Search for the cell housing the specified text and yield its (X, Y) center coordinate. 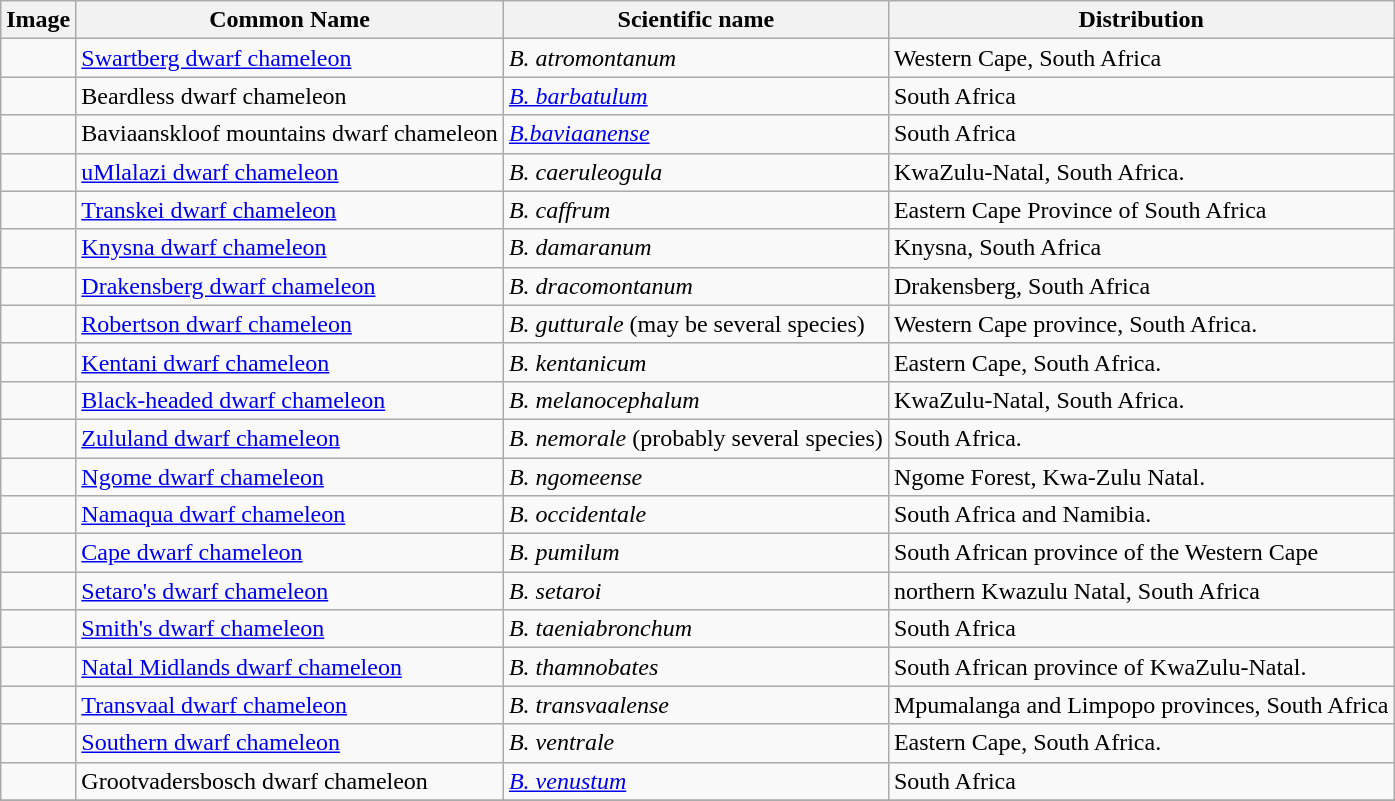
South African province of KwaZulu-Natal. (1141, 667)
Western Cape, South Africa (1141, 58)
B. melanocephalum (696, 400)
Namaqua dwarf chameleon (290, 515)
Southern dwarf chameleon (290, 743)
Black-headed dwarf chameleon (290, 400)
B. ngomeense (696, 477)
Transvaal dwarf chameleon (290, 705)
B. setaroi (696, 591)
Grootvadersbosch dwarf chameleon (290, 781)
B. occidentale (696, 515)
South Africa. (1141, 438)
B. barbatulum (696, 96)
Drakensberg, South Africa (1141, 286)
Baviaanskloof mountains dwarf chameleon (290, 134)
Drakensberg dwarf chameleon (290, 286)
Mpumalanga and Limpopo provinces, South Africa (1141, 705)
Common Name (290, 20)
Image (38, 20)
Knysna dwarf chameleon (290, 248)
B.baviaanense (696, 134)
B. dracomontanum (696, 286)
B. ventrale (696, 743)
Distribution (1141, 20)
B. kentanicum (696, 362)
B. venustum (696, 781)
Western Cape province, South Africa. (1141, 324)
South African province of the Western Cape (1141, 553)
B. damaranum (696, 248)
Zululand dwarf chameleon (290, 438)
Ngome Forest, Kwa-Zulu Natal. (1141, 477)
Setaro's dwarf chameleon (290, 591)
Knysna, South Africa (1141, 248)
Transkei dwarf chameleon (290, 210)
Ngome dwarf chameleon (290, 477)
uMlalazi dwarf chameleon (290, 172)
Smith's dwarf chameleon (290, 629)
northern Kwazulu Natal, South Africa (1141, 591)
Eastern Cape Province of South Africa (1141, 210)
Robertson dwarf chameleon (290, 324)
B. gutturale (may be several species) (696, 324)
Beardless dwarf chameleon (290, 96)
B. thamnobates (696, 667)
B. pumilum (696, 553)
B. atromontanum (696, 58)
B. transvaalense (696, 705)
Cape dwarf chameleon (290, 553)
B. caeruleogula (696, 172)
B. nemorale (probably several species) (696, 438)
Natal Midlands dwarf chameleon (290, 667)
Scientific name (696, 20)
B. caffrum (696, 210)
South Africa and Namibia. (1141, 515)
Kentani dwarf chameleon (290, 362)
Swartberg dwarf chameleon (290, 58)
B. taeniabronchum (696, 629)
